Locate the cell with the specified text and output its [x, y] center coordinate. 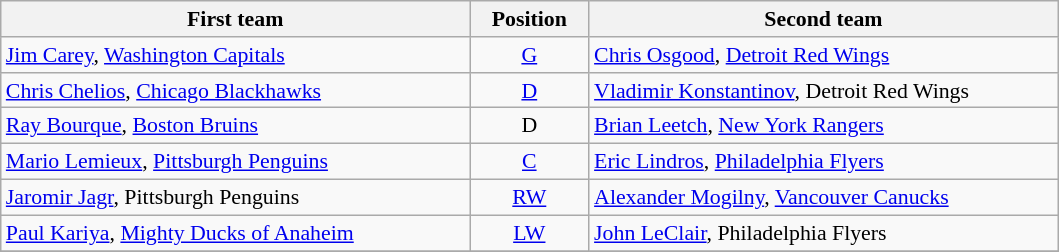
Position [530, 18]
Brian Leetch, New York Rangers [824, 125]
Paul Kariya, Mighty Ducks of Anaheim [236, 233]
John LeClair, Philadelphia Flyers [824, 233]
Vladimir Konstantinov, Detroit Red Wings [824, 90]
C [530, 161]
Second team [824, 18]
Mario Lemieux, Pittsburgh Penguins [236, 161]
Jaromir Jagr, Pittsburgh Penguins [236, 197]
Chris Chelios, Chicago Blackhawks [236, 90]
Chris Osgood, Detroit Red Wings [824, 54]
LW [530, 233]
Alexander Mogilny, Vancouver Canucks [824, 197]
Eric Lindros, Philadelphia Flyers [824, 161]
RW [530, 197]
Ray Bourque, Boston Bruins [236, 125]
First team [236, 18]
G [530, 54]
Jim Carey, Washington Capitals [236, 54]
